Capture the cell that displays the provided text and extract its (x, y) central coordinate. 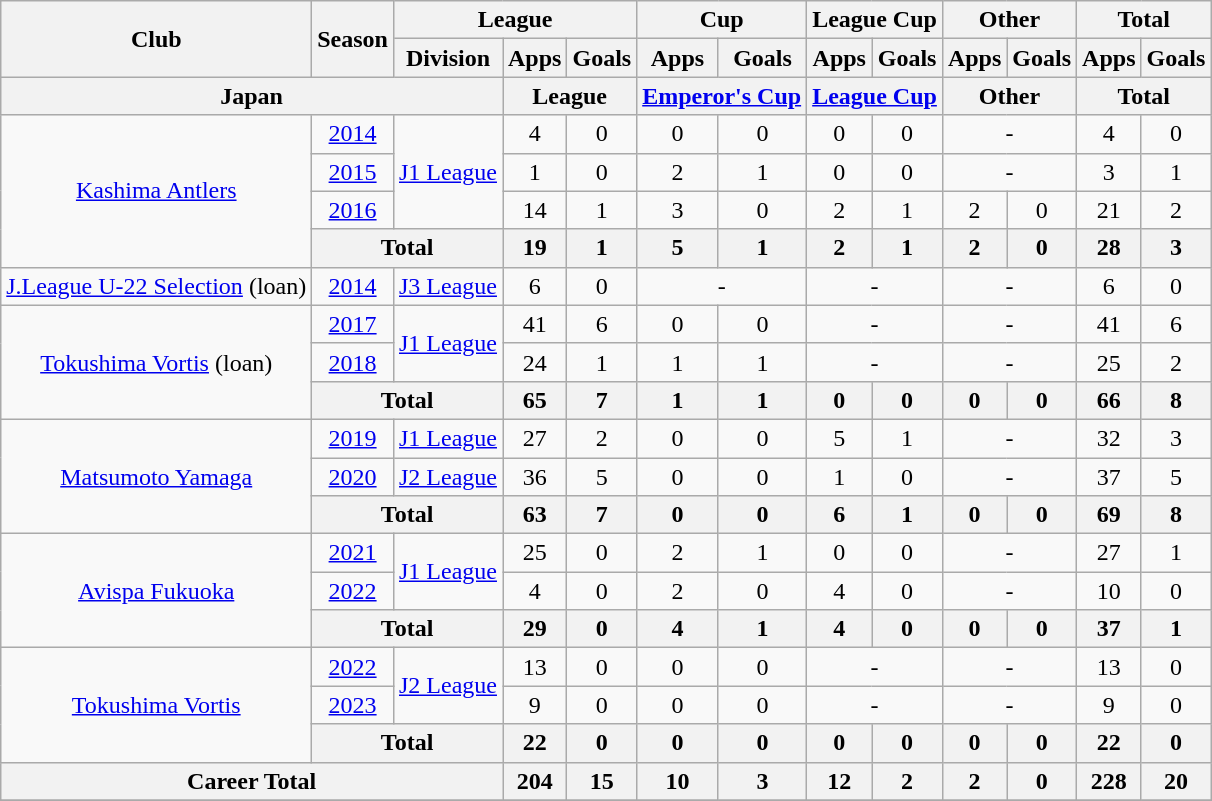
228 (1109, 781)
Emperor's Cup (722, 96)
Career Total (252, 781)
28 (1109, 248)
2019 (353, 438)
63 (534, 515)
2023 (353, 705)
204 (534, 781)
Club (156, 39)
12 (840, 781)
19 (534, 248)
36 (534, 477)
20 (1176, 781)
69 (1109, 515)
2016 (353, 210)
32 (1109, 438)
Tokushima Vortis (156, 705)
65 (534, 400)
2020 (353, 477)
Tokushima Vortis (loan) (156, 362)
2018 (353, 362)
14 (534, 210)
J3 League (448, 286)
15 (602, 781)
2015 (353, 172)
2021 (353, 553)
Season (353, 39)
Kashima Antlers (156, 191)
Matsumoto Yamaga (156, 476)
J.League U-22 Selection (loan) (156, 286)
2017 (353, 324)
Japan (252, 96)
29 (534, 629)
Division (448, 58)
24 (534, 362)
21 (1109, 210)
66 (1109, 400)
Cup (722, 20)
Avispa Fukuoka (156, 591)
